Locate the cell with the specified text and output its (x, y) center coordinate. 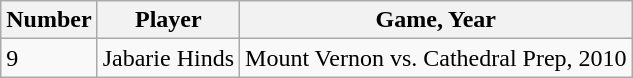
Number (49, 20)
Jabarie Hinds (168, 58)
Mount Vernon vs. Cathedral Prep, 2010 (436, 58)
Game, Year (436, 20)
9 (49, 58)
Player (168, 20)
